Locate the cell with the specified text and output its [X, Y] center coordinate. 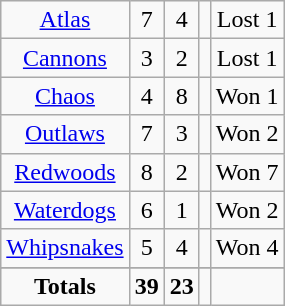
Redwoods [65, 172]
1 [182, 210]
Won 7 [247, 172]
6 [146, 210]
Whipsnakes [65, 248]
Chaos [65, 96]
Cannons [65, 58]
Waterdogs [65, 210]
Atlas [65, 20]
23 [182, 286]
39 [146, 286]
Won 4 [247, 248]
Totals [65, 286]
Won 1 [247, 96]
Outlaws [65, 134]
5 [146, 248]
